Provide the (X, Y) coordinate of the cell's center where the given text is located.  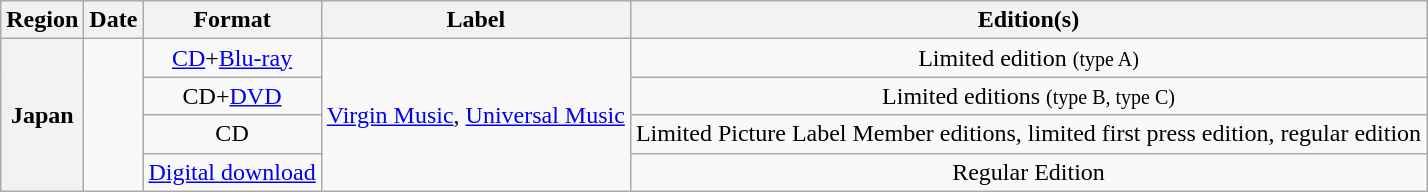
Edition(s) (1028, 20)
Date (114, 20)
Japan (42, 115)
Format (232, 20)
Regular Edition (1028, 172)
Digital download (232, 172)
CD+Blu-ray (232, 58)
Virgin Music, Universal Music (476, 115)
Limited Picture Label Member editions, limited first press edition, regular edition (1028, 134)
CD+DVD (232, 96)
CD (232, 134)
Limited editions (type B, type C) (1028, 96)
Label (476, 20)
Limited edition (type A) (1028, 58)
Region (42, 20)
